Identify which cell holds the provided text, then report its [x, y] central coordinate. 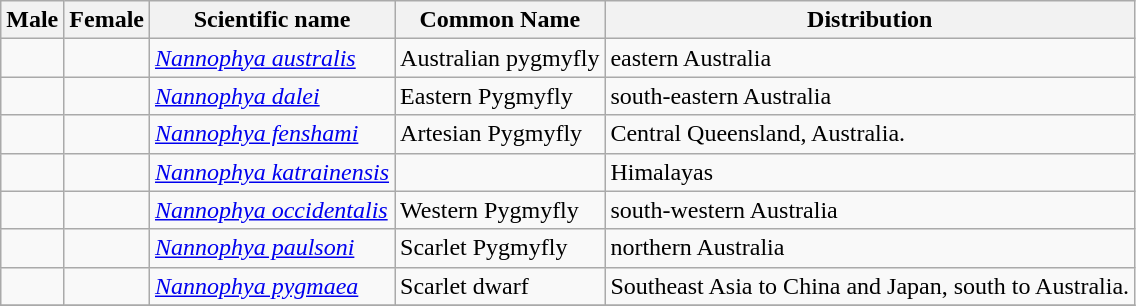
Scarlet dwarf [500, 286]
south-eastern Australia [870, 96]
Australian pygmyfly [500, 58]
Nannophya dalei [272, 96]
eastern Australia [870, 58]
Scientific name [272, 20]
northern Australia [870, 248]
Himalayas [870, 172]
Scarlet Pygmyfly [500, 248]
Nannophya australis [272, 58]
Nannophya pygmaea [272, 286]
Common Name [500, 20]
Nannophya fenshami [272, 134]
Central Queensland, Australia. [870, 134]
Southeast Asia to China and Japan, south to Australia. [870, 286]
Male [32, 20]
south-western Australia [870, 210]
Artesian Pygmyfly [500, 134]
Western Pygmyfly [500, 210]
Distribution [870, 20]
Female [107, 20]
Nannophya occidentalis [272, 210]
Nannophya katrainensis [272, 172]
Eastern Pygmyfly [500, 96]
Nannophya paulsoni [272, 248]
